Find where the given text appears and provide that cell's center as [X, Y] coordinate. 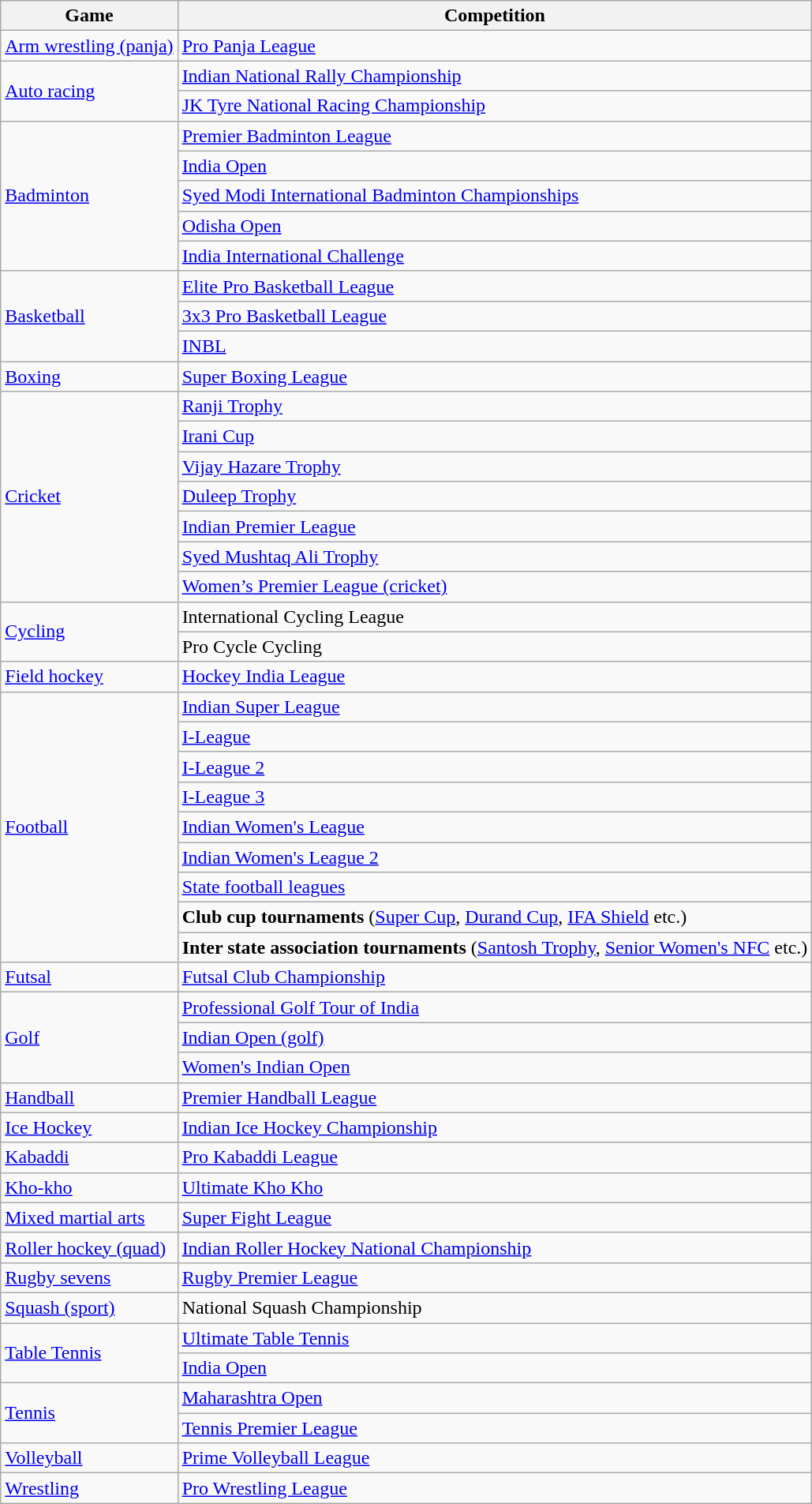
Indian Roller Hockey National Championship [495, 1247]
JK Tyre National Racing Championship [495, 106]
Pro Panja League [495, 46]
Indian Super League [495, 707]
Tennis Premier League [495, 1428]
Kho-kho [89, 1187]
Odisha Open [495, 226]
Golf [89, 1037]
Maharashtra Open [495, 1398]
Elite Pro Basketball League [495, 286]
Tennis [89, 1413]
Indian National Rally Championship [495, 76]
Ice Hockey [89, 1127]
Premier Badminton League [495, 136]
Badminton [89, 196]
Basketball [89, 316]
Auto racing [89, 91]
Mixed martial arts [89, 1217]
Futsal [89, 977]
Football [89, 827]
Volleyball [89, 1458]
3x3 Pro Basketball League [495, 316]
Cricket [89, 497]
Rugby Premier League [495, 1277]
Cycling [89, 632]
Ultimate Kho Kho [495, 1187]
Club cup tournaments (Super Cup, Durand Cup, IFA Shield etc.) [495, 917]
International Cycling League [495, 617]
Handball [89, 1097]
Roller hockey (quad) [89, 1247]
Table Tennis [89, 1353]
Super Fight League [495, 1217]
Prime Volleyball League [495, 1458]
Field hockey [89, 677]
Syed Mushtaq Ali Trophy [495, 557]
Ultimate Table Tennis [495, 1338]
Indian Women's League [495, 827]
Boxing [89, 377]
Indian Open (golf) [495, 1037]
Women’s Premier League (cricket) [495, 587]
Squash (sport) [89, 1307]
Game [89, 16]
Indian Premier League [495, 527]
Irani Cup [495, 437]
I-League [495, 737]
Wrestling [89, 1488]
Hockey India League [495, 677]
Competition [495, 16]
India International Challenge [495, 256]
Pro Kabaddi League [495, 1157]
Premier Handball League [495, 1097]
Professional Golf Tour of India [495, 1007]
Women's Indian Open [495, 1067]
Ranji Trophy [495, 407]
Arm wrestling (panja) [89, 46]
I-League 3 [495, 797]
Super Boxing League [495, 377]
I-League 2 [495, 767]
Vijay Hazare Trophy [495, 467]
Rugby sevens [89, 1277]
Pro Cycle Cycling [495, 647]
Indian Ice Hockey Championship [495, 1127]
Syed Modi International Badminton Championships [495, 196]
INBL [495, 346]
Indian Women's League 2 [495, 857]
Pro Wrestling League [495, 1488]
National Squash Championship [495, 1307]
State football leagues [495, 887]
Futsal Club Championship [495, 977]
Inter state association tournaments (Santosh Trophy, Senior Women's NFC etc.) [495, 947]
Duleep Trophy [495, 497]
Kabaddi [89, 1157]
